Capture the cell that displays the provided text and extract its [x, y] central coordinate. 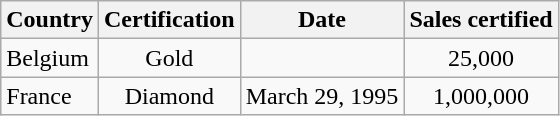
1,000,000 [481, 96]
Sales certified [481, 20]
Gold [169, 58]
Certification [169, 20]
France [50, 96]
March 29, 1995 [322, 96]
Date [322, 20]
Belgium [50, 58]
Diamond [169, 96]
Country [50, 20]
25,000 [481, 58]
